Provide the [x, y] coordinate of the cell's center where the given text is located.  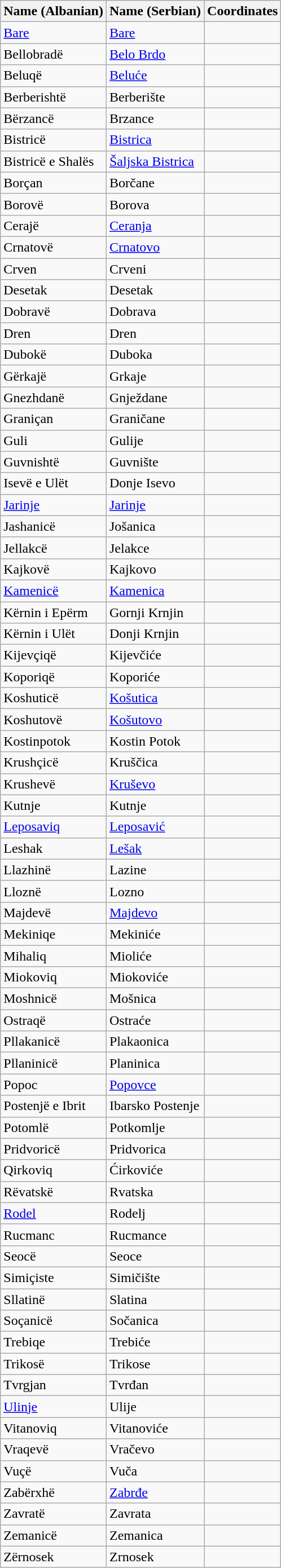
Gornji Krnjin [155, 612]
Lazine [155, 870]
Bistricë e Shalës [54, 161]
Dobrava [155, 312]
Koshutovë [54, 720]
Zabërxhë [54, 1492]
Leposavić [155, 827]
Trikose [155, 1364]
Trebiće [155, 1342]
Mekiniće [155, 934]
Vraqevë [54, 1450]
Moshnicë [54, 999]
Pllakanicë [54, 1042]
Jošanica [155, 526]
Lešak [155, 848]
Zrnosek [155, 1557]
Crven [54, 269]
Mošnica [155, 999]
Belo Brdo [155, 54]
Crnatovo [155, 247]
Berberište [155, 97]
Pridvorica [155, 1149]
Kajkovë [54, 569]
Name (Albanian) [54, 11]
Vuçë [54, 1471]
Duboka [155, 355]
Guvnište [155, 462]
Qirkoviq [54, 1170]
Donji Krnjin [155, 634]
Potkomlje [155, 1127]
Koporiće [155, 677]
Mioliće [155, 956]
Sočanica [155, 1321]
Rucmanc [54, 1235]
Zabrđe [155, 1492]
Simiçiste [54, 1278]
Kruševo [155, 784]
Kajkovo [155, 569]
Coordinates [243, 11]
Llazhinë [54, 870]
Guvnishtë [54, 462]
Popoc [54, 1085]
Jashanicë [54, 526]
Grkaje [155, 376]
Kërnin i Ulët [54, 634]
Gërkajë [54, 376]
Kamenicë [54, 591]
Jellakcë [54, 548]
Leposaviq [54, 827]
Berberishtë [54, 97]
Soçanicë [54, 1321]
Kostin Potok [155, 741]
Name (Serbian) [155, 11]
Borčane [155, 183]
Rodel [54, 1213]
Donje Isevo [155, 483]
Ulinje [54, 1407]
Ostraće [155, 1020]
Kërnin i Epërm [54, 612]
Miokoviq [54, 977]
Ibarsko Postenje [155, 1106]
Postenjë e Ibrit [54, 1106]
Kijevçiqë [54, 655]
Ulije [155, 1407]
Planinica [155, 1063]
Mekiniqe [54, 934]
Dubokë [54, 355]
Guli [54, 441]
Borova [155, 204]
Leshak [54, 848]
Košutovo [155, 720]
Kamenica [155, 591]
Simičište [155, 1278]
Plakaonica [155, 1042]
Ćirkoviće [155, 1170]
Bistrica [155, 140]
Dobravë [54, 312]
Trikosë [54, 1364]
Rëvatskë [54, 1192]
Graničane [155, 419]
Rodelj [155, 1213]
Koshuticë [54, 698]
Gulije [155, 441]
Popovce [155, 1085]
Miokoviće [155, 977]
Zërnosek [54, 1557]
Seocë [54, 1256]
Bërzancë [54, 118]
Beluće [155, 76]
Crveni [155, 269]
Isevë e Ulët [54, 483]
Borçan [54, 183]
Bellobradë [54, 54]
Šaljska Bistrica [155, 161]
Majdevo [155, 913]
Ceranja [155, 226]
Zavratë [54, 1514]
Cerajë [54, 226]
Borovë [54, 204]
Tvrđan [155, 1385]
Gnezhdanë [54, 398]
Rucmance [155, 1235]
Seoce [155, 1256]
Bistricë [54, 140]
Zemanicë [54, 1535]
Graniçan [54, 419]
Crnatovë [54, 247]
Krushçicë [54, 763]
Jelakce [155, 548]
Pllaninicë [54, 1063]
Mihaliq [54, 956]
Kijevčiće [155, 655]
Koporiqë [54, 677]
Beluqë [54, 76]
Vitanoviće [155, 1428]
Majdevë [54, 913]
Sllatinë [54, 1299]
Kruščica [155, 763]
Gnježdane [155, 398]
Vuča [155, 1471]
Zavrata [155, 1514]
Vitanoviq [54, 1428]
Brzance [155, 118]
Tvrgjan [54, 1385]
Rvatska [155, 1192]
Krushevë [54, 784]
Kostinpotok [54, 741]
Pridvoricë [54, 1149]
Zemanica [155, 1535]
Ostraqë [54, 1020]
Košutica [155, 698]
Potomlë [54, 1127]
Slatina [155, 1299]
Trebiqe [54, 1342]
Vračevo [155, 1450]
Lozno [155, 891]
Lloznë [54, 891]
